For the text-containing cell, return its midpoint in (x, y) coordinate format. 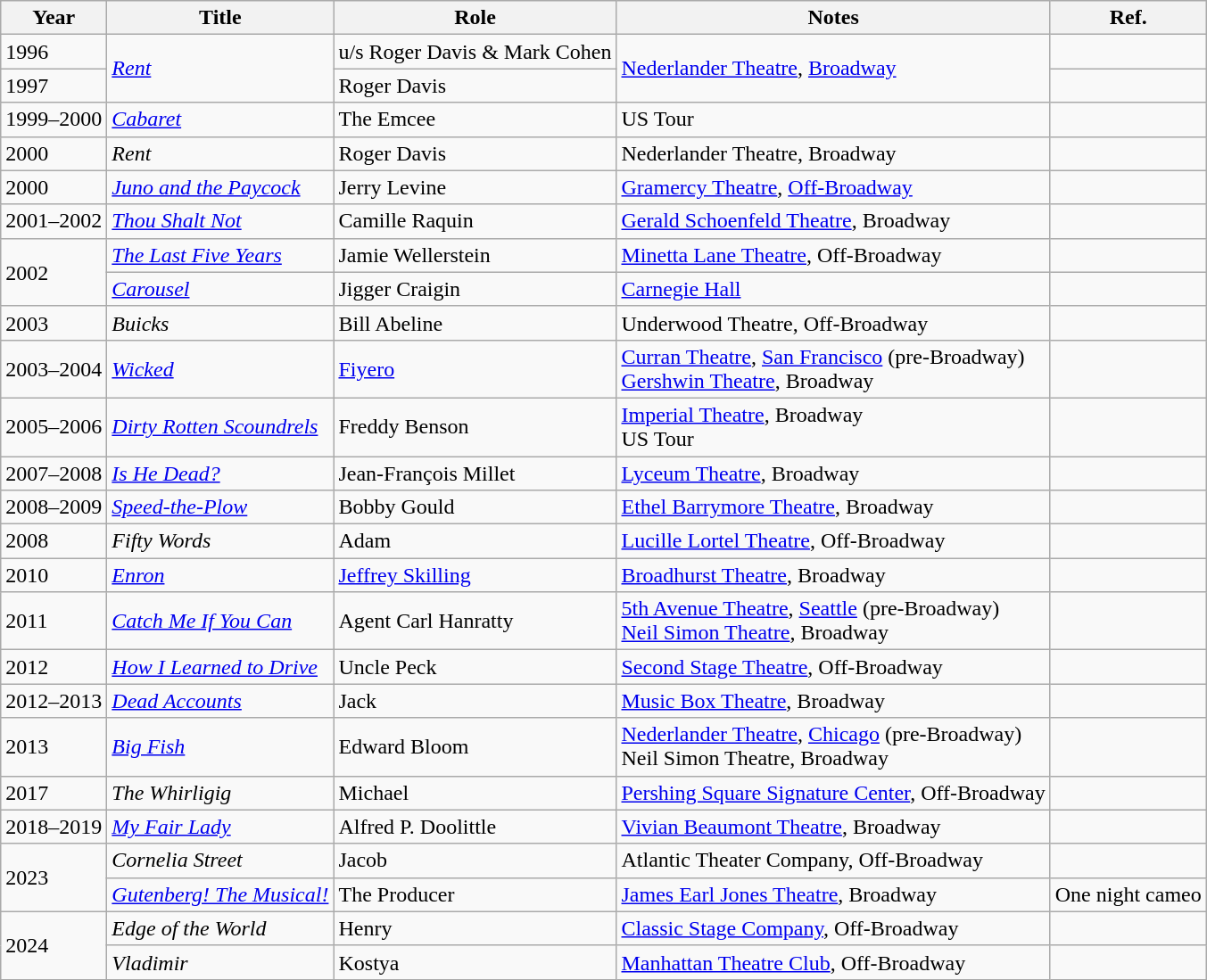
Pershing Square Signature Center, Off-Broadway (833, 793)
Vladimir (220, 962)
2010 (54, 575)
Bill Abeline (475, 323)
Agent Carl Hanratty (475, 621)
2012 (54, 667)
Gramercy Theatre, Off-Broadway (833, 187)
5th Avenue Theatre, Seattle (pre-Broadway)Neil Simon Theatre, Broadway (833, 621)
Minetta Lane Theatre, Off-Broadway (833, 255)
Music Box Theatre, Broadway (833, 701)
u/s Roger Davis & Mark Cohen (475, 52)
The Last Five Years (220, 255)
Bobby Gould (475, 507)
Jack (475, 701)
Curran Theatre, San Francisco (pre-Broadway)Gershwin Theatre, Broadway (833, 369)
Role (475, 18)
Camille Raquin (475, 221)
2012–2013 (54, 701)
Lucille Lortel Theatre, Off-Broadway (833, 541)
Juno and the Paycock (220, 187)
One night cameo (1128, 894)
Vivian Beaumont Theatre, Broadway (833, 827)
Adam (475, 541)
2013 (54, 747)
Dead Accounts (220, 701)
1999–2000 (54, 119)
Underwood Theatre, Off-Broadway (833, 323)
Imperial Theatre, BroadwayUS Tour (833, 426)
James Earl Jones Theatre, Broadway (833, 894)
Alfred P. Doolittle (475, 827)
Jacob (475, 861)
Lyceum Theatre, Broadway (833, 474)
Jigger Craigin (475, 289)
US Tour (833, 119)
Classic Stage Company, Off-Broadway (833, 928)
Broadhurst Theatre, Broadway (833, 575)
Gerald Schoenfeld Theatre, Broadway (833, 221)
Jeffrey Skilling (475, 575)
Cabaret (220, 119)
Jerry Levine (475, 187)
Year (54, 18)
Jamie Wellerstein (475, 255)
Is He Dead? (220, 474)
2002 (54, 272)
Michael (475, 793)
Edge of the World (220, 928)
Henry (475, 928)
Second Stage Theatre, Off-Broadway (833, 667)
2003 (54, 323)
My Fair Lady (220, 827)
Notes (833, 18)
2007–2008 (54, 474)
How I Learned to Drive (220, 667)
The Producer (475, 894)
Freddy Benson (475, 426)
1997 (54, 86)
Nederlander Theatre, Chicago (pre-Broadway)Neil Simon Theatre, Broadway (833, 747)
2005–2006 (54, 426)
Ethel Barrymore Theatre, Broadway (833, 507)
2003–2004 (54, 369)
Big Fish (220, 747)
2017 (54, 793)
Enron (220, 575)
Carnegie Hall (833, 289)
Jean-François Millet (475, 474)
Fiyero (475, 369)
Gutenberg! The Musical! (220, 894)
Title (220, 18)
Kostya (475, 962)
2011 (54, 621)
Ref. (1128, 18)
Cornelia Street (220, 861)
Dirty Rotten Scoundrels (220, 426)
2024 (54, 945)
Buicks (220, 323)
Edward Bloom (475, 747)
Uncle Peck (475, 667)
The Emcee (475, 119)
Thou Shalt Not (220, 221)
Wicked (220, 369)
2008 (54, 541)
1996 (54, 52)
2008–2009 (54, 507)
Fifty Words (220, 541)
Atlantic Theater Company, Off-Broadway (833, 861)
2001–2002 (54, 221)
Catch Me If You Can (220, 621)
Manhattan Theatre Club, Off-Broadway (833, 962)
Speed-the-Plow (220, 507)
2023 (54, 877)
Carousel (220, 289)
2018–2019 (54, 827)
The Whirligig (220, 793)
